Return the (X, Y) coordinate for the center point of the cell that contains the specified text.  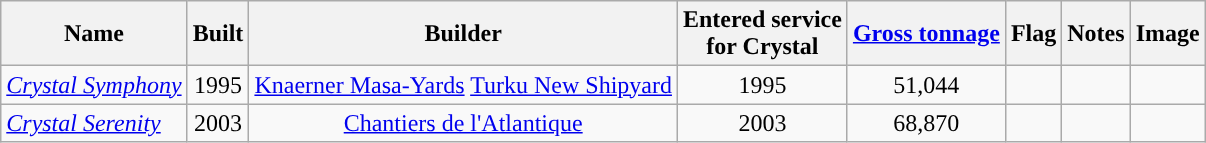
Knaerner Masa-Yards Turku New Shipyard (464, 85)
68,870 (926, 123)
Notes (1096, 34)
Entered servicefor Crystal (762, 34)
Crystal Serenity (94, 123)
Name (94, 34)
Flag (1033, 34)
51,044 (926, 85)
Chantiers de l'Atlantique (464, 123)
Builder (464, 34)
Gross tonnage (926, 34)
Built (218, 34)
Image (1168, 34)
Crystal Symphony (94, 85)
